Find where the given text appears and provide that cell's center as [X, Y] coordinate. 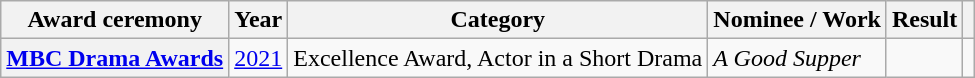
A Good Supper [798, 58]
Category [498, 20]
Award ceremony [115, 20]
Result [924, 20]
2021 [258, 58]
Year [258, 20]
MBC Drama Awards [115, 58]
Nominee / Work [798, 20]
Excellence Award, Actor in a Short Drama [498, 58]
